Output the [x, y] coordinate of the center of the cell containing the given text.  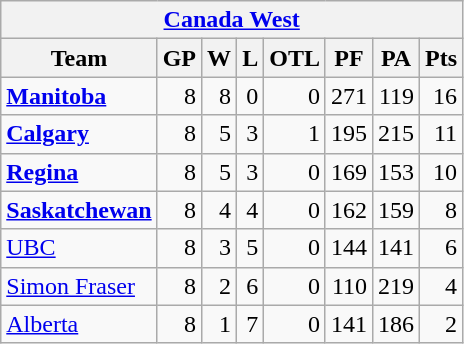
Regina [79, 172]
PA [396, 58]
162 [348, 210]
L [250, 58]
10 [442, 172]
W [220, 58]
Calgary [79, 134]
169 [348, 172]
Team [79, 58]
186 [396, 324]
153 [396, 172]
GP [179, 58]
7 [250, 324]
PF [348, 58]
110 [348, 286]
195 [348, 134]
11 [442, 134]
119 [396, 96]
Alberta [79, 324]
Canada West [232, 20]
144 [348, 248]
215 [396, 134]
Manitoba [79, 96]
219 [396, 286]
159 [396, 210]
OTL [295, 58]
Saskatchewan [79, 210]
Simon Fraser [79, 286]
16 [442, 96]
Pts [442, 58]
271 [348, 96]
UBC [79, 248]
